Extract the [x, y] coordinate from the center of the cell holding the provided text.  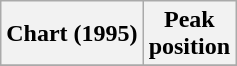
Chart (1995) [72, 34]
Peak position [189, 34]
